Search for the cell housing the specified text and yield its [x, y] center coordinate. 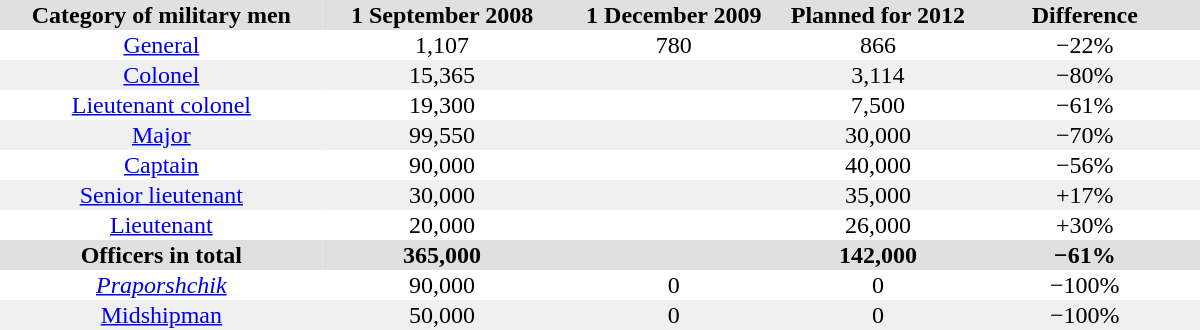
780 [674, 45]
20,000 [442, 225]
−56% [1085, 165]
Lieutenant colonel [162, 105]
+30% [1085, 225]
General [162, 45]
26,000 [878, 225]
3,114 [878, 75]
866 [878, 45]
Lieutenant [162, 225]
40,000 [878, 165]
Officers in total [162, 255]
19,300 [442, 105]
−70% [1085, 135]
Praporshchik [162, 285]
15,365 [442, 75]
142,000 [878, 255]
1 December 2009 [674, 15]
7,500 [878, 105]
−80% [1085, 75]
99,550 [442, 135]
Captain [162, 165]
Senior lieutenant [162, 195]
−22% [1085, 45]
50,000 [442, 315]
1,107 [442, 45]
365,000 [442, 255]
Colonel [162, 75]
Difference [1085, 15]
Planned for 2012 [878, 15]
Major [162, 135]
Category of military men [162, 15]
35,000 [878, 195]
1 September 2008 [442, 15]
Midshipman [162, 315]
+17% [1085, 195]
